Locate the cell with the specified text and output its (X, Y) center coordinate. 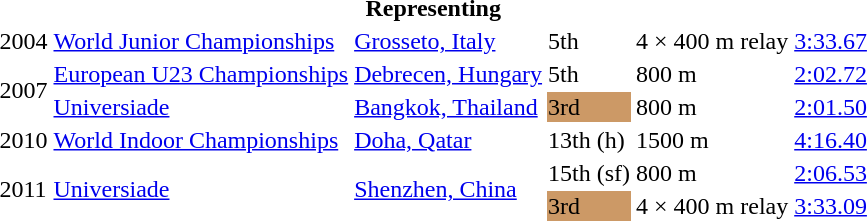
Debrecen, Hungary (448, 74)
European U23 Championships (201, 74)
Shenzhen, China (448, 190)
13th (h) (590, 140)
Doha, Qatar (448, 140)
1500 m (712, 140)
Bangkok, Thailand (448, 107)
15th (sf) (590, 173)
World Indoor Championships (201, 140)
Grosseto, Italy (448, 41)
World Junior Championships (201, 41)
